Output the [x, y] coordinate of the center of the cell containing the given text.  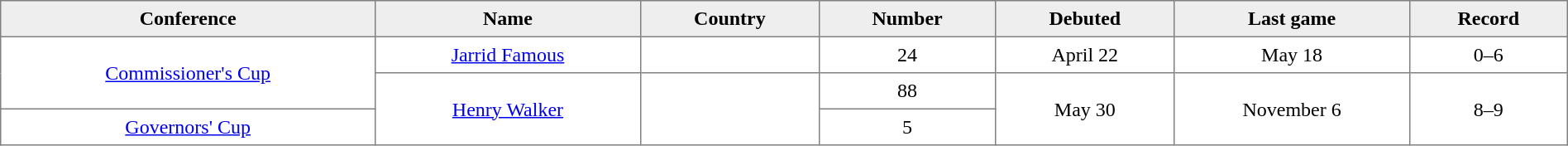
88 [906, 91]
Last game [1292, 19]
Record [1489, 19]
Commissioner's Cup [189, 73]
Name [508, 19]
May 18 [1292, 55]
Country [729, 19]
Jarrid Famous [508, 55]
5 [906, 127]
8–9 [1489, 109]
Henry Walker [508, 109]
Number [906, 19]
Debuted [1085, 19]
24 [906, 55]
April 22 [1085, 55]
November 6 [1292, 109]
Conference [189, 19]
Governors' Cup [189, 127]
May 30 [1085, 109]
0–6 [1489, 55]
